Determine the (x, y) coordinate at the center of the cell enclosing the given text.  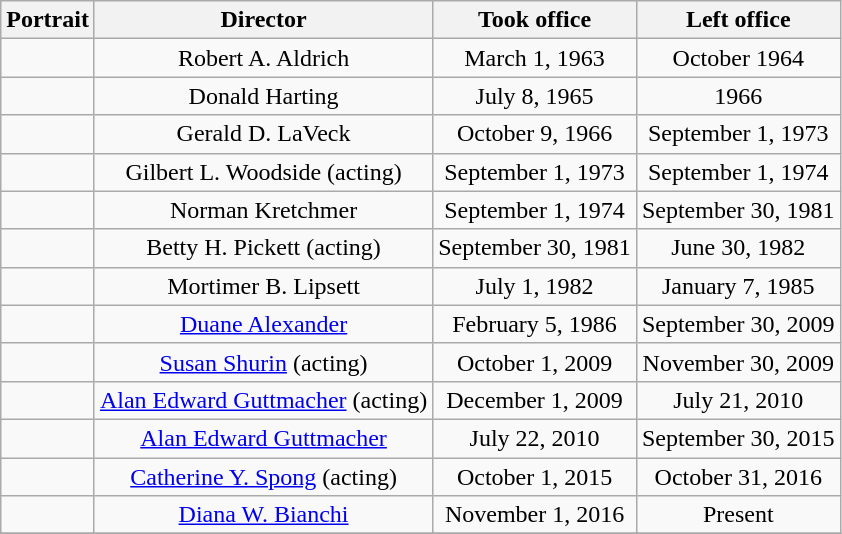
November 30, 2009 (738, 362)
March 1, 1963 (535, 58)
January 7, 1985 (738, 286)
Director (263, 20)
July 1, 1982 (535, 286)
October 31, 2016 (738, 477)
Took office (535, 20)
October 9, 1966 (535, 134)
Mortimer B. Lipsett (263, 286)
Alan Edward Guttmacher (263, 438)
October 1964 (738, 58)
July 8, 1965 (535, 96)
June 30, 1982 (738, 248)
Donald Harting (263, 96)
1966 (738, 96)
December 1, 2009 (535, 400)
November 1, 2016 (535, 515)
Gilbert L. Woodside (acting) (263, 172)
February 5, 1986 (535, 324)
July 22, 2010 (535, 438)
Diana W. Bianchi (263, 515)
Alan Edward Guttmacher (acting) (263, 400)
Portrait (48, 20)
Susan Shurin (acting) (263, 362)
October 1, 2009 (535, 362)
Left office (738, 20)
Catherine Y. Spong (acting) (263, 477)
Betty H. Pickett (acting) (263, 248)
July 21, 2010 (738, 400)
Present (738, 515)
Norman Kretchmer (263, 210)
September 30, 2009 (738, 324)
Gerald D. LaVeck (263, 134)
October 1, 2015 (535, 477)
Robert A. Aldrich (263, 58)
Duane Alexander (263, 324)
September 30, 2015 (738, 438)
